Search for the cell housing the specified text and yield its (X, Y) center coordinate. 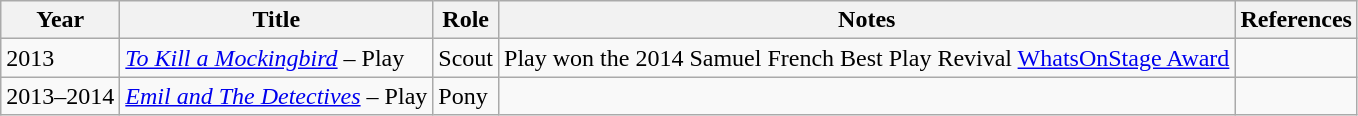
Scout (466, 58)
Role (466, 20)
Notes (867, 20)
Emil and The Detectives – Play (276, 96)
Title (276, 20)
Pony (466, 96)
Play won the 2014 Samuel French Best Play Revival WhatsOnStage Award (867, 58)
Year (60, 20)
2013 (60, 58)
2013–2014 (60, 96)
To Kill a Mockingbird – Play (276, 58)
References (1296, 20)
